Pinpoint the cell where the given text exists, returning its (x, y) midpoint coordinate. 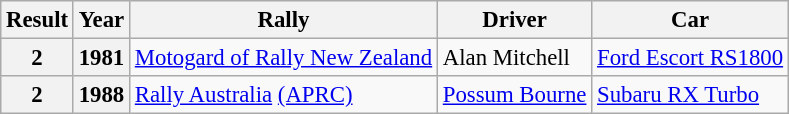
Car (690, 20)
1988 (101, 95)
1981 (101, 58)
Ford Escort RS1800 (690, 58)
Rally (284, 20)
Possum Bourne (514, 95)
Driver (514, 20)
Motogard of Rally New Zealand (284, 58)
Year (101, 20)
Result (38, 20)
Subaru RX Turbo (690, 95)
Rally Australia (APRC) (284, 95)
Alan Mitchell (514, 58)
